Return the (x, y) coordinate for the center point of the cell that contains the specified text.  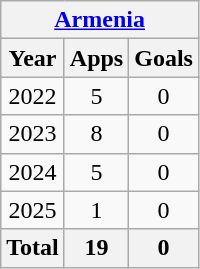
Year (33, 58)
2025 (33, 210)
2022 (33, 96)
Goals (164, 58)
1 (96, 210)
19 (96, 248)
2023 (33, 134)
2024 (33, 172)
8 (96, 134)
Apps (96, 58)
Armenia (100, 20)
Total (33, 248)
